Pinpoint the cell where the given text exists, returning its (X, Y) midpoint coordinate. 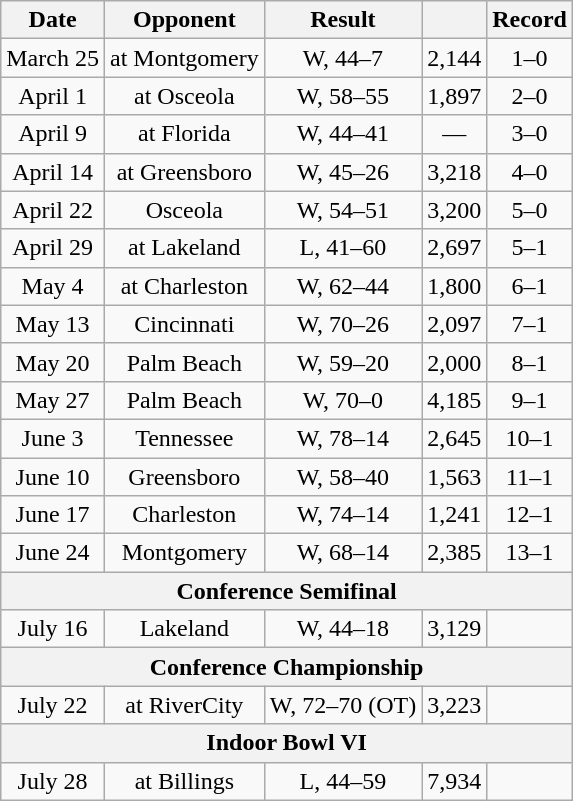
1–0 (530, 58)
Tennessee (184, 438)
W, 44–41 (343, 134)
April 1 (53, 96)
W, 58–40 (343, 477)
W, 74–14 (343, 515)
June 10 (53, 477)
Cincinnati (184, 324)
Indoor Bowl VI (287, 743)
W, 78–14 (343, 438)
May 4 (53, 286)
1,897 (454, 96)
April 22 (53, 210)
— (454, 134)
L, 44–59 (343, 781)
2–0 (530, 96)
2,144 (454, 58)
7–1 (530, 324)
July 22 (53, 705)
Charleston (184, 515)
June 3 (53, 438)
W, 62–44 (343, 286)
11–1 (530, 477)
Osceola (184, 210)
12–1 (530, 515)
4,185 (454, 400)
W, 44–7 (343, 58)
2,645 (454, 438)
W, 59–20 (343, 362)
Montgomery (184, 553)
May 20 (53, 362)
W, 45–26 (343, 172)
March 25 (53, 58)
5–1 (530, 248)
1,563 (454, 477)
at Charleston (184, 286)
W, 54–51 (343, 210)
6–1 (530, 286)
W, 70–0 (343, 400)
July 16 (53, 629)
July 28 (53, 781)
W, 70–26 (343, 324)
1,800 (454, 286)
13–1 (530, 553)
Conference Championship (287, 667)
at Florida (184, 134)
10–1 (530, 438)
2,385 (454, 553)
3,200 (454, 210)
3,223 (454, 705)
at Billings (184, 781)
2,097 (454, 324)
Date (53, 20)
9–1 (530, 400)
Result (343, 20)
1,241 (454, 515)
2,000 (454, 362)
Record (530, 20)
W, 68–14 (343, 553)
April 14 (53, 172)
W, 72–70 (OT) (343, 705)
at Lakeland (184, 248)
at RiverCity (184, 705)
5–0 (530, 210)
W, 44–18 (343, 629)
Conference Semifinal (287, 591)
Opponent (184, 20)
L, 41–60 (343, 248)
Lakeland (184, 629)
April 29 (53, 248)
June 24 (53, 553)
May 13 (53, 324)
4–0 (530, 172)
W, 58–55 (343, 96)
3,218 (454, 172)
at Greensboro (184, 172)
at Osceola (184, 96)
May 27 (53, 400)
3,129 (454, 629)
June 17 (53, 515)
8–1 (530, 362)
Greensboro (184, 477)
at Montgomery (184, 58)
April 9 (53, 134)
7,934 (454, 781)
2,697 (454, 248)
3–0 (530, 134)
